Output the [x, y] coordinate of the center of the cell containing the given text.  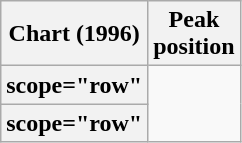
Peakposition [194, 34]
Chart (1996) [74, 34]
